For the text-containing cell, return its midpoint in [X, Y] coordinate format. 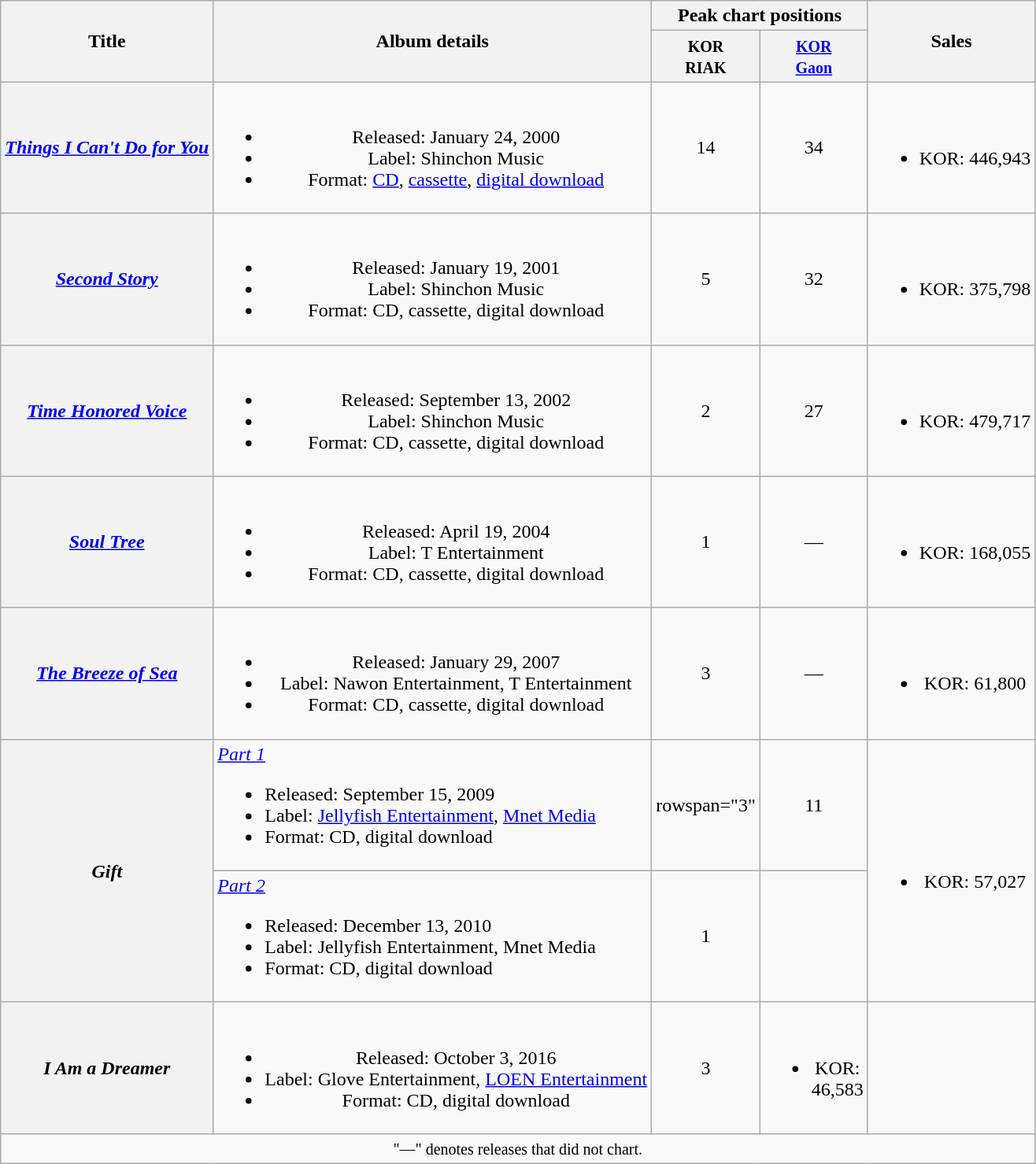
Released: January 24, 2000Label: Shinchon MusicFormat: CD, cassette, digital download [433, 148]
I Am a Dreamer [107, 1067]
Title [107, 41]
34 [814, 148]
Released: January 29, 2007Label: Nawon Entertainment, T EntertainmentFormat: CD, cassette, digital download [433, 674]
KOR: 479,717 [951, 411]
Part 1Released: September 15, 2009Label: Jellyfish Entertainment, Mnet MediaFormat: CD, digital download [433, 804]
Gift [107, 870]
Released: September 13, 2002Label: Shinchon MusicFormat: CD, cassette, digital download [433, 411]
KOR: 61,800 [951, 674]
KORRIAK [706, 57]
KORGaon [814, 57]
Things I Can't Do for You [107, 148]
KOR: 46,583 [814, 1067]
11 [814, 804]
rowspan="3" [706, 804]
5 [706, 279]
KOR: 446,943 [951, 148]
Released: January 19, 2001Label: Shinchon MusicFormat: CD, cassette, digital download [433, 279]
Part 2Released: December 13, 2010Label: Jellyfish Entertainment, Mnet MediaFormat: CD, digital download [433, 937]
Time Honored Voice [107, 411]
"—" denotes releases that did not chart. [518, 1148]
Soul Tree [107, 541]
Released: October 3, 2016Label: Glove Entertainment, LOEN EntertainmentFormat: CD, digital download [433, 1067]
The Breeze of Sea [107, 674]
27 [814, 411]
KOR: 375,798 [951, 279]
KOR: 57,027 [951, 870]
Sales [951, 41]
Released: April 19, 2004Label: T EntertainmentFormat: CD, cassette, digital download [433, 541]
KOR: 168,055 [951, 541]
Album details [433, 41]
Peak chart positions [760, 16]
14 [706, 148]
32 [814, 279]
Second Story [107, 279]
2 [706, 411]
